Output the [x, y] coordinate of the center of the cell containing the given text.  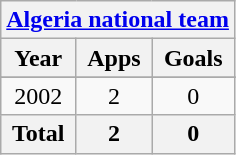
Apps [114, 58]
Goals [193, 58]
Year [38, 58]
Algeria national team [118, 20]
Total [38, 134]
2002 [38, 96]
